Detect which cell encompasses the target text, then output its (x, y) center coordinate. 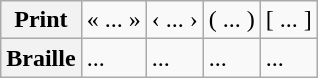
Braille (41, 58)
« ... » (114, 20)
( ... ) (232, 20)
Print (41, 20)
‹ ... › (174, 20)
[ ... ] (288, 20)
